Detect which cell encompasses the target text, then output its [x, y] center coordinate. 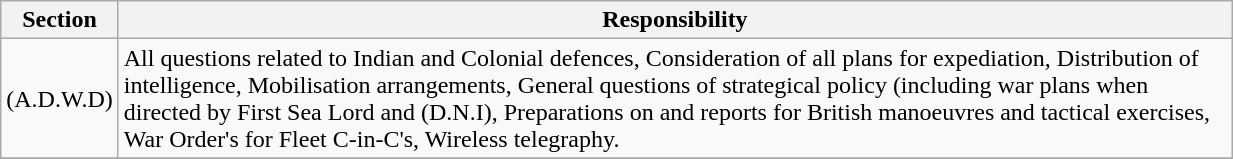
Responsibility [674, 20]
(A.D.W.D) [60, 98]
Section [60, 20]
